Output the [x, y] coordinate of the center of the cell containing the given text.  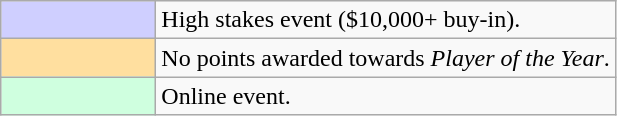
No points awarded towards Player of the Year. [386, 58]
Online event. [386, 96]
High stakes event ($10,000+ buy-in). [386, 20]
